Capture the cell that displays the provided text and extract its [X, Y] central coordinate. 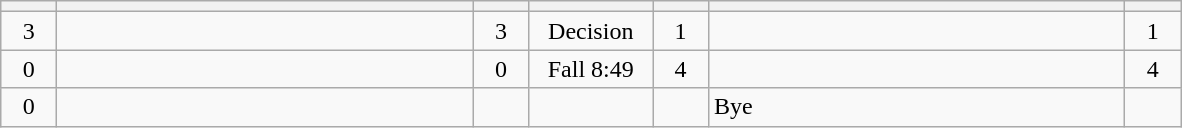
Decision [591, 31]
Bye [917, 107]
Fall 8:49 [591, 69]
